Detect which cell encompasses the target text, then output its [x, y] center coordinate. 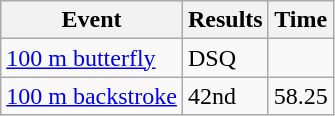
Time [300, 20]
DSQ [225, 58]
100 m butterfly [92, 58]
100 m backstroke [92, 96]
42nd [225, 96]
Results [225, 20]
58.25 [300, 96]
Event [92, 20]
